Return the (X, Y) coordinate for the center point of the cell that contains the specified text.  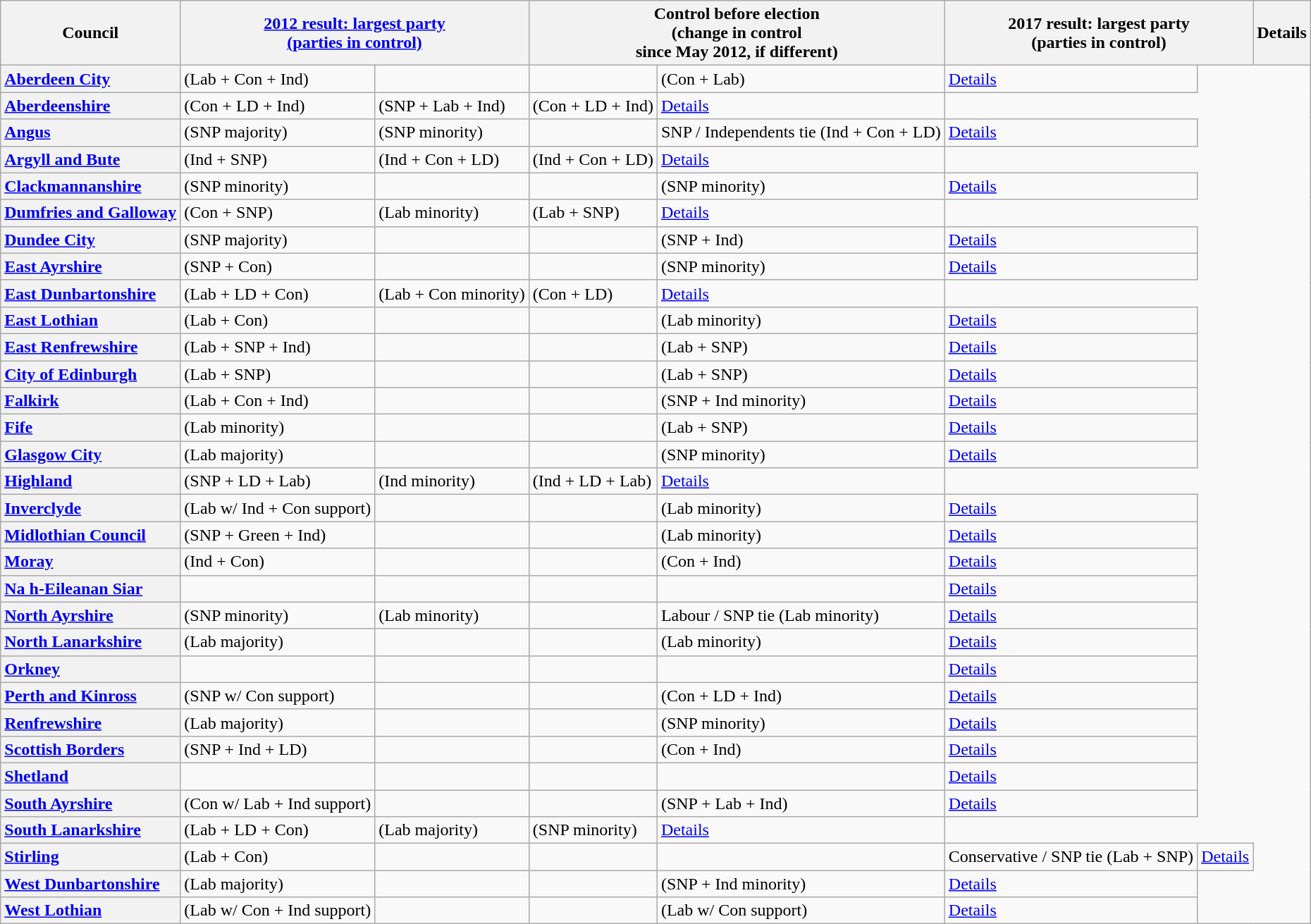
(Lab w/ Con support) (801, 911)
(Lab + Con minority) (453, 293)
Argyll and Bute (90, 159)
East Lothian (90, 320)
North Lanarkshire (90, 642)
West Lothian (90, 911)
North Ayrshire (90, 615)
(Con + SNP) (278, 213)
(Lab + SNP + Ind) (278, 347)
East Renfrewshire (90, 347)
East Dunbartonshire (90, 293)
(Ind + LD + Lab) (593, 481)
2017 result: largest party(parties in control) (1098, 33)
(Ind + SNP) (278, 159)
(Ind + Con) (278, 562)
(SNP w/ Con support) (278, 696)
(Lab w/ Con + Ind support) (278, 911)
Highland (90, 481)
(SNP + LD + Lab) (278, 481)
(Con + LD) (593, 293)
East Ayrshire (90, 266)
West Dunbartonshire (90, 884)
Scottish Borders (90, 749)
Orkney (90, 669)
Fife (90, 428)
Perth and Kinross (90, 696)
(Lab w/ Ind + Con support) (278, 508)
Labour / SNP tie (Lab minority) (801, 615)
(Ind minority) (453, 481)
Inverclyde (90, 508)
Control before election(change in controlsince May 2012, if different) (737, 33)
Dumfries and Galloway (90, 213)
Midlothian Council (90, 535)
Shetland (90, 776)
(SNP + Ind + LD) (278, 749)
Stirling (90, 857)
South Lanarkshire (90, 830)
(Con w/ Lab + Ind support) (278, 803)
Moray (90, 562)
(SNP + Green + Ind) (278, 535)
Council (90, 33)
South Ayrshire (90, 803)
Clackmannanshire (90, 186)
Angus (90, 133)
SNP / Independents tie (Ind + Con + LD) (801, 133)
Na h-Eileanan Siar (90, 589)
(SNP + Con) (278, 266)
(SNP + Ind) (801, 240)
Aberdeen City (90, 79)
Falkirk (90, 401)
(Con + Lab) (801, 79)
Aberdeenshire (90, 106)
Conservative / SNP tie (Lab + SNP) (1071, 857)
Renfrewshire (90, 722)
Glasgow City (90, 455)
City of Edinburgh (90, 374)
2012 result: largest party(parties in control) (355, 33)
Dundee City (90, 240)
